Return [x, y] of the center of cell containing provided text 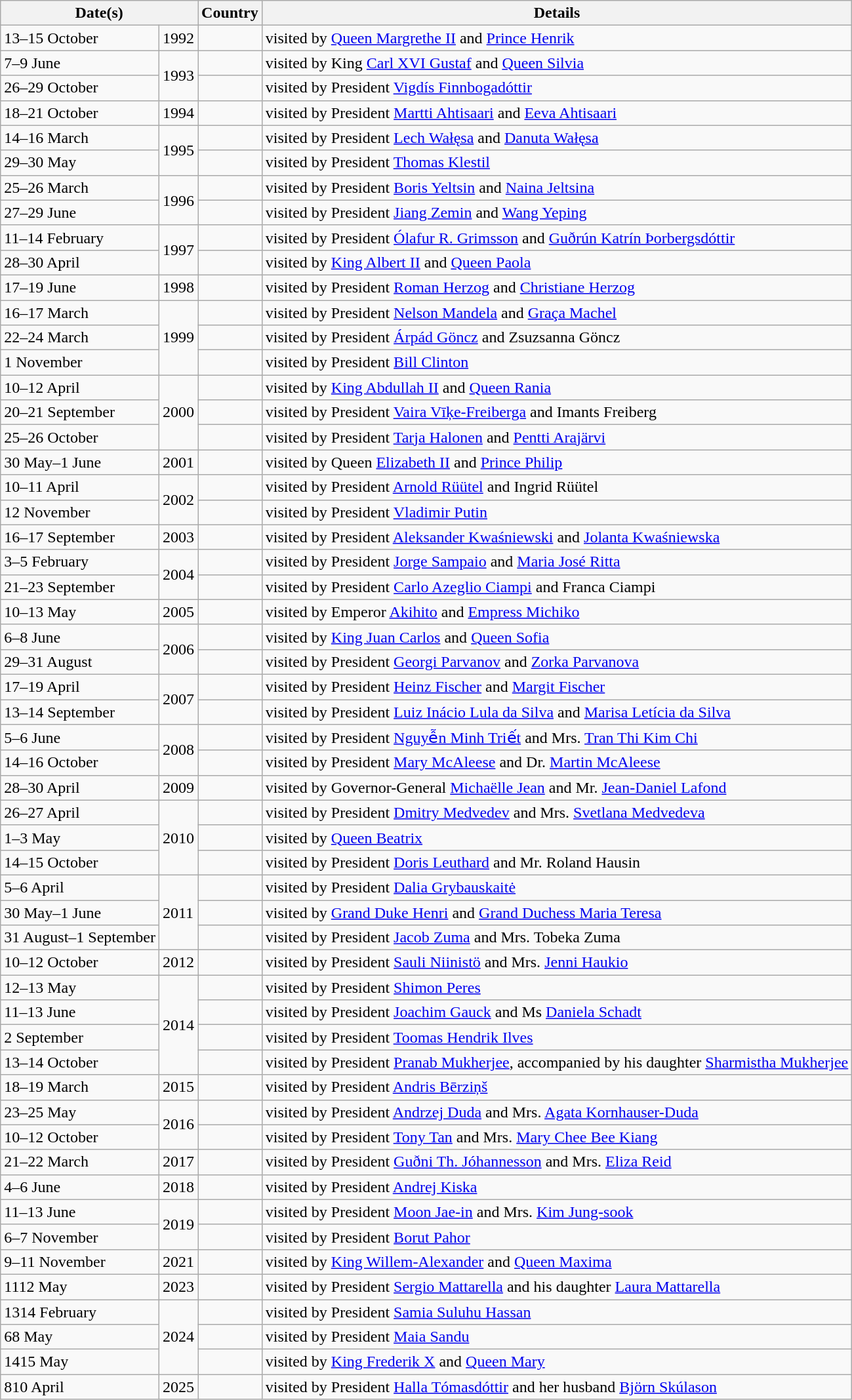
visited by President Thomas Klestil [557, 163]
26–29 October [80, 88]
2024 [178, 1337]
1 November [80, 363]
Details [557, 13]
3–5 February [80, 562]
2012 [178, 963]
5–6 June [80, 738]
visited by President Luiz Inácio Lula da Silva and Marisa Letícia da Silva [557, 711]
13–14 September [80, 711]
1993 [178, 75]
visited by President Roman Herzog and Christiane Herzog [557, 287]
2007 [178, 699]
visited by Grand Duke Henri and Grand Duchess Maria Teresa [557, 912]
23–25 May [80, 1112]
2011 [178, 912]
visited by President Arnold Rüütel and Ingrid Rüütel [557, 487]
18–19 March [80, 1087]
visited by President Lech Wałęsa and Danuta Wałęsa [557, 138]
2023 [178, 1287]
visited by President Sauli Niinistö and Mrs. Jenni Haukio [557, 963]
1112 May [80, 1287]
18–21 October [80, 113]
2015 [178, 1087]
1999 [178, 338]
2025 [178, 1387]
2021 [178, 1262]
1415 May [80, 1362]
25–26 October [80, 437]
visited by President Tarja Halonen and Pentti Arajärvi [557, 437]
17–19 June [80, 287]
1994 [178, 113]
visited by President Jiang Zemin and Wang Yeping [557, 212]
1992 [178, 38]
2004 [178, 574]
visited by President Samia Suluhu Hassan [557, 1312]
2006 [178, 649]
visited by President Bill Clinton [557, 363]
5–6 April [80, 887]
visited by President Árpád Göncz and Zsuzsanna Göncz [557, 338]
visited by President Sergio Mattarella and his daughter Laura Mattarella [557, 1287]
2018 [178, 1187]
2014 [178, 1025]
1997 [178, 250]
12–13 May [80, 988]
16–17 September [80, 537]
17–19 April [80, 687]
6–8 June [80, 637]
visited by Queen Margrethe II and Prince Henrik [557, 38]
2000 [178, 412]
13–14 October [80, 1062]
visited by President Georgi Parvanov and Zorka Parvanova [557, 662]
2010 [178, 837]
14–16 March [80, 138]
visited by President Andris Bērziņš [557, 1087]
visited by President Vaira Vīķe-Freiberga and Imants Freiberg [557, 412]
visited by King Frederik X and Queen Mary [557, 1362]
2003 [178, 537]
visited by President Tony Tan and Mrs. Mary Chee Bee Kiang [557, 1137]
visited by President Toomas Hendrik Ilves [557, 1037]
27–29 June [80, 212]
visited by President Ólafur R. Grimsson and Guðrún Katrín Þorbergsdóttir [557, 237]
29–30 May [80, 163]
visited by President Guðni Th. Jóhannesson and Mrs. Eliza Reid [557, 1162]
visited by King Carl XVI Gustaf and Queen Silvia [557, 63]
68 May [80, 1337]
10–11 April [80, 487]
visited by President Jorge Sampaio and Maria José Ritta [557, 562]
2005 [178, 612]
1998 [178, 287]
2019 [178, 1224]
visited by President Joachim Gauck and Ms Daniela Schadt [557, 1012]
visited by President Andrzej Duda and Mrs. Agata Kornhauser-Duda [557, 1112]
9–11 November [80, 1262]
2017 [178, 1162]
1–3 May [80, 837]
visited by President Mary McAleese and Dr. Martin McAleese [557, 763]
1996 [178, 200]
29–31 August [80, 662]
14–15 October [80, 862]
visited by President Vigdís Finnbogadóttir [557, 88]
2016 [178, 1125]
810 April [80, 1387]
4–6 June [80, 1187]
2009 [178, 788]
2001 [178, 462]
visited by Governor-General Michaëlle Jean and Mr. Jean-Daniel Lafond [557, 788]
visited by President Heinz Fischer and Margit Fischer [557, 687]
visited by President Dalia Grybauskaitė [557, 887]
20–21 September [80, 412]
12 November [80, 512]
Date(s) [100, 13]
visited by President Borut Pahor [557, 1237]
31 August–1 September [80, 938]
visited by President Vladimir Putin [557, 512]
visited by King Juan Carlos and Queen Sofia [557, 637]
14–16 October [80, 763]
13–15 October [80, 38]
26–27 April [80, 812]
6–7 November [80, 1237]
1314 February [80, 1312]
visited by President Nelson Mandela and Graça Machel [557, 313]
visited by President Boris Yeltsin and Naina Jeltsina [557, 188]
11–14 February [80, 237]
Country [230, 13]
visited by President Carlo Azeglio Ciampi and Franca Ciampi [557, 587]
21–22 March [80, 1162]
10–13 May [80, 612]
25–26 March [80, 188]
10–12 April [80, 388]
visited by President Jacob Zuma and Mrs. Tobeka Zuma [557, 938]
visited by President Pranab Mukherjee, accompanied by his daughter Sharmistha Mukherjee [557, 1062]
visited by President Doris Leuthard and Mr. Roland Hausin [557, 862]
7–9 June [80, 63]
visited by King Willem-Alexander and Queen Maxima [557, 1262]
visited by President Shimon Peres [557, 988]
22–24 March [80, 338]
visited by President Maia Sandu [557, 1337]
visited by President Martti Ahtisaari and Eeva Ahtisaari [557, 113]
visited by King Albert II and Queen Paola [557, 262]
2008 [178, 750]
visited by Queen Elizabeth II and Prince Philip [557, 462]
visited by President Halla Tómasdóttir and her husband Björn Skúlason [557, 1387]
1995 [178, 150]
visited by King Abdullah II and Queen Rania [557, 388]
visited by President Andrej Kiska [557, 1187]
visited by Queen Beatrix [557, 837]
visited by President Moon Jae-in and Mrs. Kim Jung-sook [557, 1212]
16–17 March [80, 313]
visited by President Dmitry Medvedev and Mrs. Svetlana Medvedeva [557, 812]
21–23 September [80, 587]
visited by Emperor Akihito and Empress Michiko [557, 612]
2002 [178, 500]
visited by President Nguyễn Minh Triết and Mrs. Tran Thi Kim Chi [557, 738]
2 September [80, 1037]
visited by President Aleksander Kwaśniewski and Jolanta Kwaśniewska [557, 537]
